Search for the cell housing the specified text and yield its [X, Y] center coordinate. 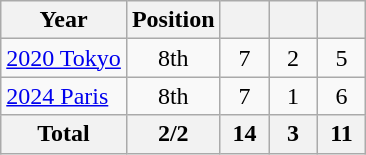
2020 Tokyo [64, 58]
11 [342, 134]
3 [294, 134]
Total [64, 134]
14 [244, 134]
2 [294, 58]
Year [64, 20]
Position [173, 20]
1 [294, 96]
6 [342, 96]
5 [342, 58]
2/2 [173, 134]
2024 Paris [64, 96]
